Detect which cell encompasses the target text, then output its [X, Y] center coordinate. 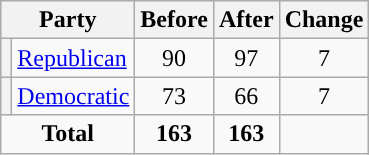
66 [246, 96]
Change [324, 20]
Republican [74, 58]
90 [174, 58]
97 [246, 58]
Democratic [74, 96]
Party [68, 20]
After [246, 20]
Total [68, 134]
Before [174, 20]
73 [174, 96]
